Extract the [x, y] coordinate from the center of the cell holding the provided text.  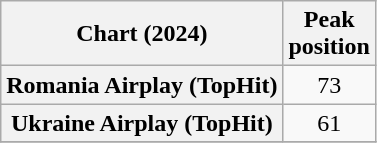
61 [329, 123]
Ukraine Airplay (TopHit) [142, 123]
Peakposition [329, 34]
73 [329, 85]
Chart (2024) [142, 34]
Romania Airplay (TopHit) [142, 85]
